Search for the cell housing the specified text and yield its [x, y] center coordinate. 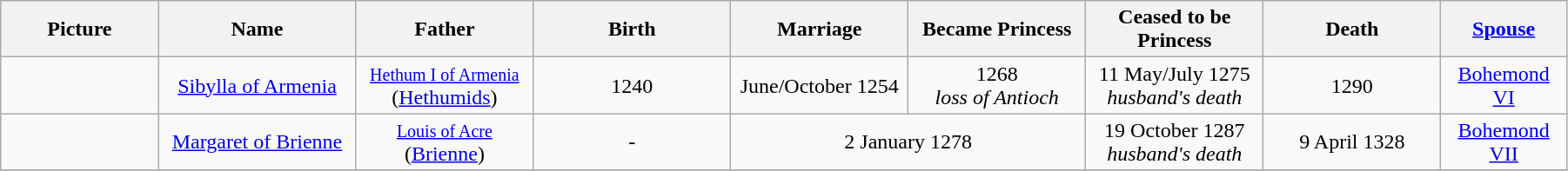
June/October 1254 [820, 85]
11 May/July 1275husband's death [1175, 85]
Hethum I of Armenia (Hethumids) [445, 85]
Became Princess [997, 30]
1240 [632, 85]
2 January 1278 [908, 142]
Spouse [1504, 30]
1268loss of Antioch [997, 85]
Father [445, 30]
Bohemond VI [1504, 85]
19 October 1287husband's death [1175, 142]
Marriage [820, 30]
1290 [1352, 85]
Ceased to be Princess [1175, 30]
Louis of Acre (Brienne) [445, 142]
Birth [632, 30]
Name [258, 30]
9 April 1328 [1352, 142]
Sibylla of Armenia [258, 85]
Bohemond VII [1504, 142]
Margaret of Brienne [258, 142]
Picture [80, 30]
Death [1352, 30]
- [632, 142]
